Output the [X, Y] coordinate of the center of the cell containing the given text.  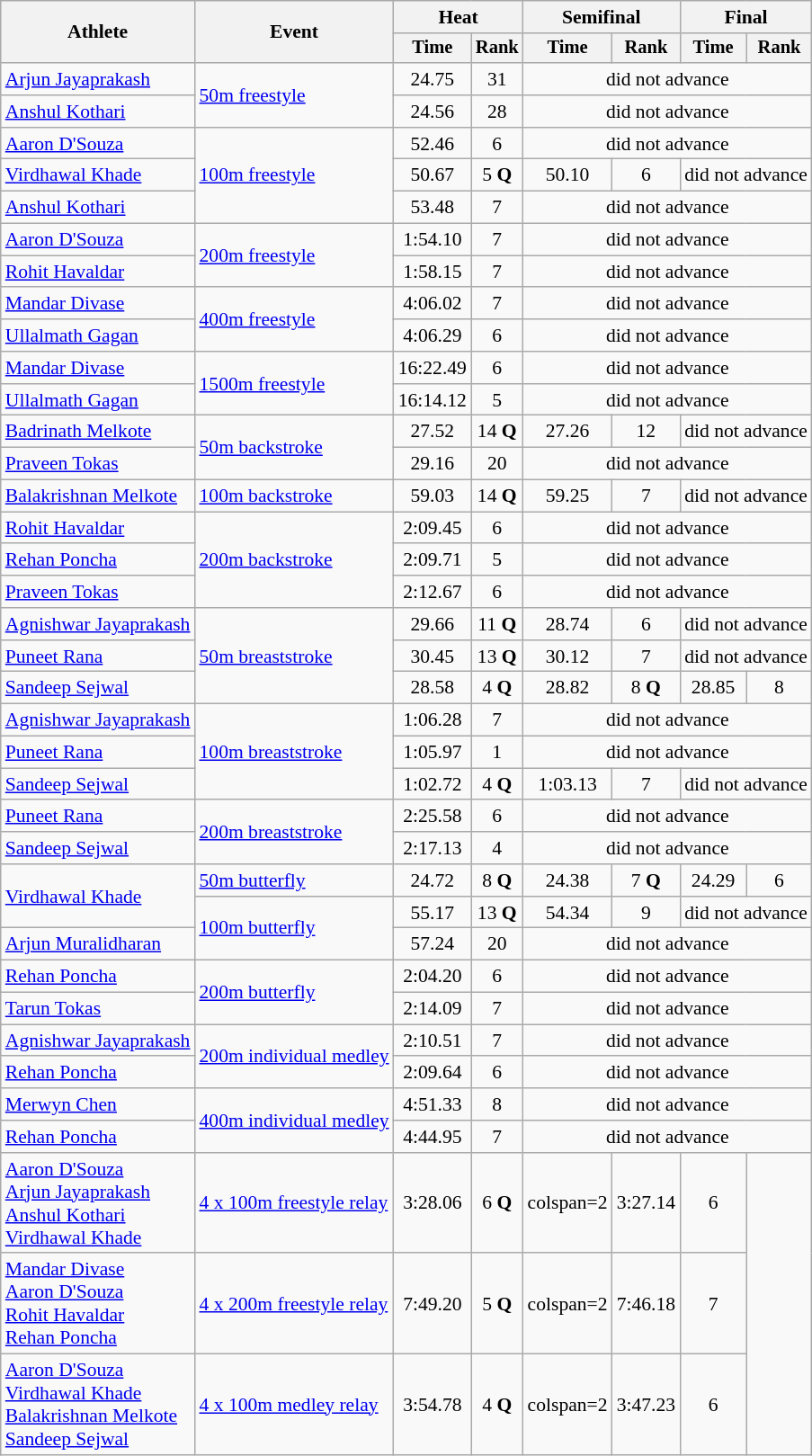
50m butterfly [293, 880]
4:06.29 [433, 335]
7 Q [646, 880]
31 [497, 79]
Tarun Tokas [98, 1009]
50m backstroke [293, 448]
100m breaststroke [293, 752]
3:54.78 [433, 1405]
9 [646, 913]
2:25.58 [433, 817]
11 Q [497, 624]
4 [497, 848]
53.48 [433, 208]
3:28.06 [433, 1203]
24.38 [568, 880]
3:47.23 [646, 1405]
4:06.02 [433, 304]
Athlete [98, 32]
1:03.13 [568, 784]
Balakrishnan Melkote [98, 496]
2:12.67 [433, 592]
28.85 [713, 688]
28.82 [568, 688]
7:49.20 [433, 1304]
2:04.20 [433, 977]
57.24 [433, 944]
24.29 [713, 880]
Arjun Muralidharan [98, 944]
1:58.15 [433, 272]
Aaron D'SouzaArjun JayaprakashAnshul KothariVirdhawal Khade [98, 1203]
4 x 200m freestyle relay [293, 1304]
55.17 [433, 913]
2:17.13 [433, 848]
100m backstroke [293, 496]
50.10 [568, 175]
50m freestyle [293, 95]
Final [746, 17]
Semifinal [602, 17]
16:22.49 [433, 368]
1:54.10 [433, 240]
3:27.14 [646, 1203]
Heat [459, 17]
Badrinath Melkote [98, 432]
24.56 [433, 112]
1 [497, 753]
2:14.09 [433, 1009]
59.03 [433, 496]
28.74 [568, 624]
2:09.45 [433, 528]
200m breaststroke [293, 833]
1:06.28 [433, 720]
27.26 [568, 432]
4 x 100m medley relay [293, 1405]
4:44.95 [433, 1137]
30.45 [433, 657]
1:05.97 [433, 753]
100m freestyle [293, 176]
29.66 [433, 624]
4:51.33 [433, 1104]
50m breaststroke [293, 657]
54.34 [568, 913]
12 [646, 432]
1500m freestyle [293, 383]
200m backstroke [293, 559]
27.52 [433, 432]
200m butterfly [293, 993]
28 [497, 112]
4 x 100m freestyle relay [293, 1203]
Event [293, 32]
1:02.72 [433, 784]
16:14.12 [433, 400]
400m freestyle [293, 320]
100m butterfly [293, 928]
6 Q [497, 1203]
24.75 [433, 79]
Mandar DivaseAaron D'SouzaRohit HavaldarRehan Poncha [98, 1304]
24.72 [433, 880]
30.12 [568, 657]
59.25 [568, 496]
50.67 [433, 175]
Aaron D'SouzaVirdhawal KhadeBalakrishnan MelkoteSandeep Sejwal [98, 1405]
52.46 [433, 144]
2:09.64 [433, 1073]
200m freestyle [293, 255]
400m individual medley [293, 1121]
7:46.18 [646, 1304]
200m individual medley [293, 1056]
Merwyn Chen [98, 1104]
2:09.71 [433, 560]
29.16 [433, 464]
2:10.51 [433, 1041]
Arjun Jayaprakash [98, 79]
28.58 [433, 688]
